Identify which cell holds the provided text, then report its (x, y) central coordinate. 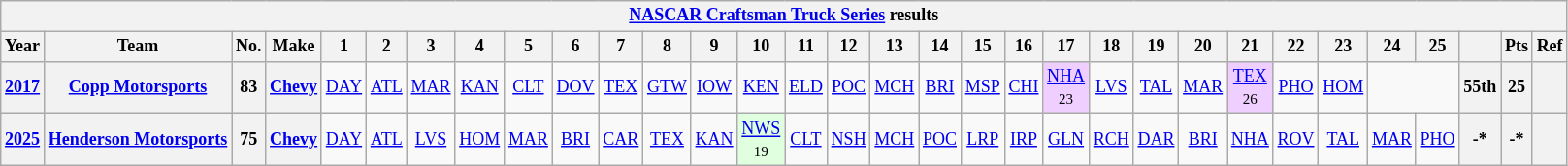
Make (294, 47)
3 (431, 47)
GTW (668, 87)
DAR (1157, 140)
19 (1157, 47)
6 (575, 47)
14 (940, 47)
LRP (982, 140)
NWS19 (761, 140)
IOW (714, 87)
KEN (761, 87)
NHA23 (1066, 87)
NSH (848, 140)
Copp Motorsports (138, 87)
23 (1343, 47)
ELD (806, 87)
83 (248, 87)
9 (714, 47)
Pts (1518, 47)
12 (848, 47)
IRP (1024, 140)
15 (982, 47)
MSP (982, 87)
4 (479, 47)
NHA (1250, 140)
75 (248, 140)
CHI (1024, 87)
16 (1024, 47)
24 (1392, 47)
20 (1203, 47)
Team (138, 47)
2017 (23, 87)
2025 (23, 140)
17 (1066, 47)
7 (621, 47)
2 (386, 47)
21 (1250, 47)
1 (343, 47)
13 (895, 47)
No. (248, 47)
5 (529, 47)
18 (1111, 47)
DOV (575, 87)
Henderson Motorsports (138, 140)
22 (1296, 47)
55th (1481, 87)
CAR (621, 140)
ROV (1296, 140)
10 (761, 47)
RCH (1111, 140)
Ref (1550, 47)
TEX26 (1250, 87)
8 (668, 47)
Year (23, 47)
11 (806, 47)
NASCAR Craftsman Truck Series results (784, 16)
GLN (1066, 140)
